For the text-containing cell, return its midpoint in (X, Y) coordinate format. 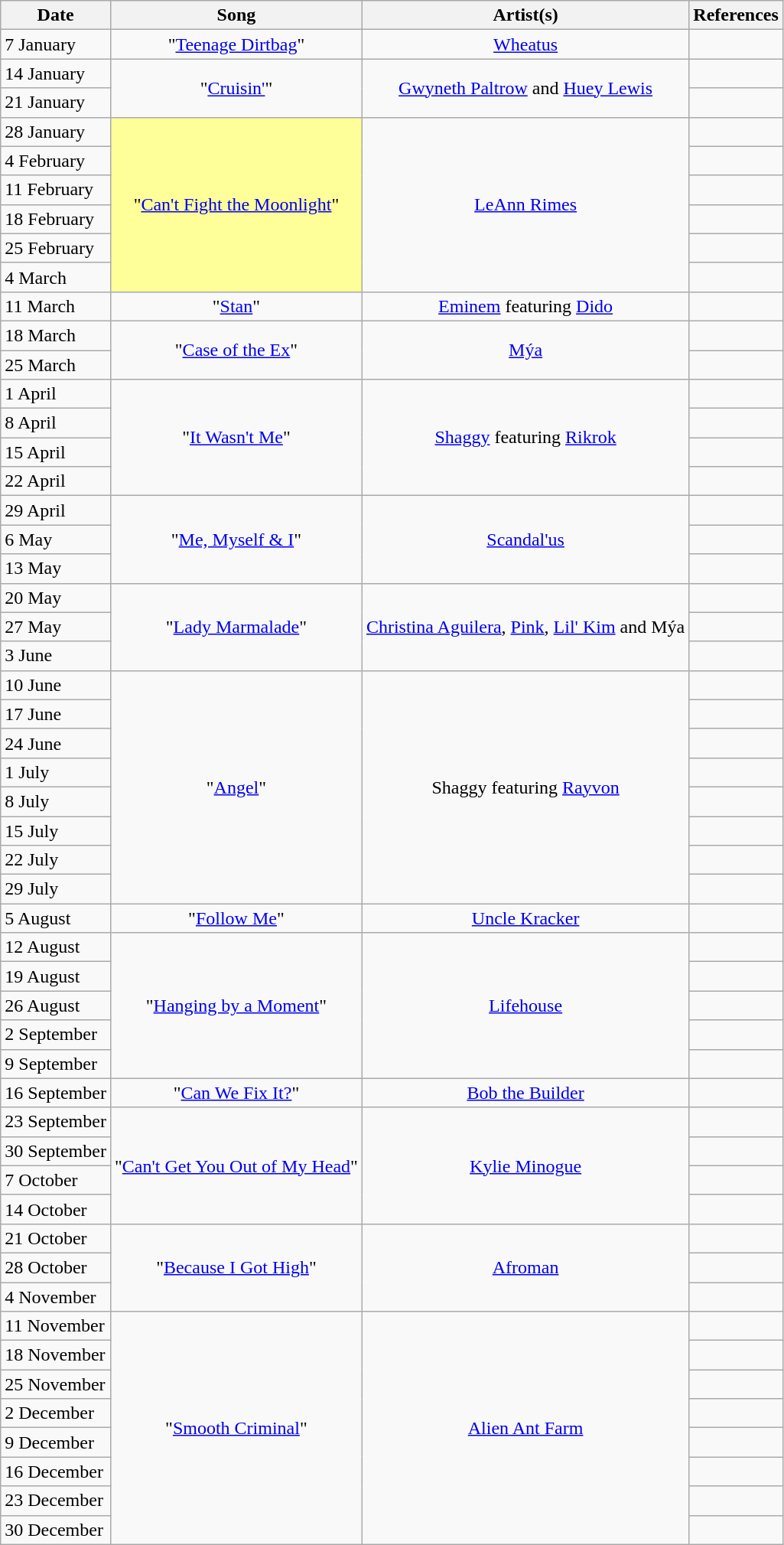
25 March (56, 365)
9 September (56, 1064)
4 November (56, 1297)
Wheatus (525, 44)
Kylie Minogue (525, 1165)
Shaggy featuring Rayvon (525, 787)
LeAnn Rimes (525, 204)
18 February (56, 219)
Afroman (525, 1267)
"Can't Fight the Moonlight" (236, 204)
"Because I Got High" (236, 1267)
9 December (56, 1442)
"Case of the Ex" (236, 350)
"Lady Marmalade" (236, 627)
5 August (56, 918)
30 September (56, 1151)
19 August (56, 976)
7 October (56, 1180)
12 August (56, 947)
4 March (56, 277)
"Cruisin'" (236, 88)
22 April (56, 481)
Uncle Kracker (525, 918)
10 June (56, 685)
25 November (56, 1384)
28 October (56, 1267)
23 December (56, 1501)
"Smooth Criminal" (236, 1428)
15 July (56, 830)
28 January (56, 132)
Gwyneth Paltrow and Huey Lewis (525, 88)
3 June (56, 656)
Song (236, 15)
16 December (56, 1472)
References (736, 15)
"Teenage Dirtbag" (236, 44)
29 April (56, 510)
4 February (56, 161)
Bob the Builder (525, 1093)
11 November (56, 1326)
15 April (56, 452)
Mýa (525, 350)
16 September (56, 1093)
Christina Aguilera, Pink, Lil' Kim and Mýa (525, 627)
"Stan" (236, 306)
18 March (56, 335)
Lifehouse (525, 1006)
Shaggy featuring Rikrok (525, 438)
29 July (56, 889)
18 November (56, 1355)
11 March (56, 306)
"It Wasn't Me" (236, 438)
13 May (56, 569)
Alien Ant Farm (525, 1428)
"Can We Fix It?" (236, 1093)
26 August (56, 1006)
6 May (56, 539)
8 April (56, 423)
14 January (56, 73)
21 January (56, 103)
"Me, Myself & I" (236, 539)
24 June (56, 743)
7 January (56, 44)
2 December (56, 1413)
1 April (56, 394)
Scandal'us (525, 539)
Eminem featuring Dido (525, 306)
11 February (56, 190)
"Hanging by a Moment" (236, 1006)
"Follow Me" (236, 918)
"Can't Get You Out of My Head" (236, 1165)
2 September (56, 1035)
"Angel" (236, 787)
21 October (56, 1238)
23 September (56, 1122)
20 May (56, 598)
30 December (56, 1530)
17 June (56, 714)
Date (56, 15)
14 October (56, 1209)
22 July (56, 860)
Artist(s) (525, 15)
1 July (56, 772)
8 July (56, 801)
27 May (56, 627)
25 February (56, 248)
